Search for the cell housing the specified text and yield its [x, y] center coordinate. 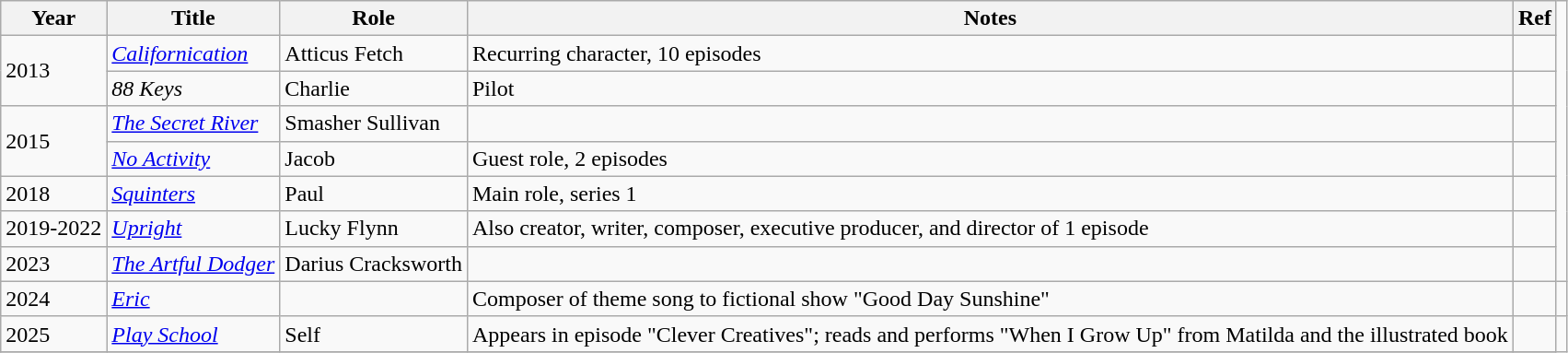
2018 [53, 194]
Guest role, 2 episodes [990, 159]
Composer of theme song to fictional show "Good Day Sunshine" [990, 299]
2024 [53, 299]
Charlie [374, 88]
Ref [1534, 18]
Paul [374, 194]
Self [374, 334]
Play School [193, 334]
Main role, series 1 [990, 194]
Notes [990, 18]
Smasher Sullivan [374, 124]
Squinters [193, 194]
Jacob [374, 159]
Title [193, 18]
Role [374, 18]
2013 [53, 71]
The Artful Dodger [193, 264]
2015 [53, 141]
Pilot [990, 88]
Upright [193, 229]
2019-2022 [53, 229]
88 Keys [193, 88]
Lucky Flynn [374, 229]
Also creator, writer, composer, executive producer, and director of 1 episode [990, 229]
Atticus Fetch [374, 53]
Appears in episode "Clever Creatives"; reads and performs "When I Grow Up" from Matilda and the illustrated book [990, 334]
Darius Cracksworth [374, 264]
2023 [53, 264]
The Secret River [193, 124]
2025 [53, 334]
Californication [193, 53]
Recurring character, 10 episodes [990, 53]
Year [53, 18]
Eric [193, 299]
No Activity [193, 159]
